Find where the given text appears and provide that cell's center as [X, Y] coordinate. 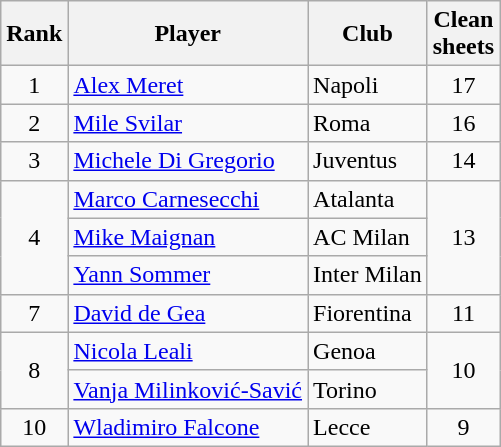
Roma [368, 123]
8 [34, 370]
2 [34, 123]
Fiorentina [368, 313]
Vanja Milinković-Savić [188, 389]
Torino [368, 389]
David de Gea [188, 313]
Rank [34, 34]
Yann Sommer [188, 275]
7 [34, 313]
3 [34, 161]
17 [463, 85]
14 [463, 161]
Lecce [368, 427]
Genoa [368, 351]
16 [463, 123]
Michele Di Gregorio [188, 161]
Juventus [368, 161]
11 [463, 313]
Mile Svilar [188, 123]
Nicola Leali [188, 351]
Marco Carnesecchi [188, 199]
Wladimiro Falcone [188, 427]
Cleansheets [463, 34]
Inter Milan [368, 275]
Alex Meret [188, 85]
13 [463, 237]
Club [368, 34]
1 [34, 85]
AC Milan [368, 237]
Player [188, 34]
9 [463, 427]
Mike Maignan [188, 237]
4 [34, 237]
Napoli [368, 85]
Atalanta [368, 199]
